Identify which cell holds the provided text, then report its (X, Y) central coordinate. 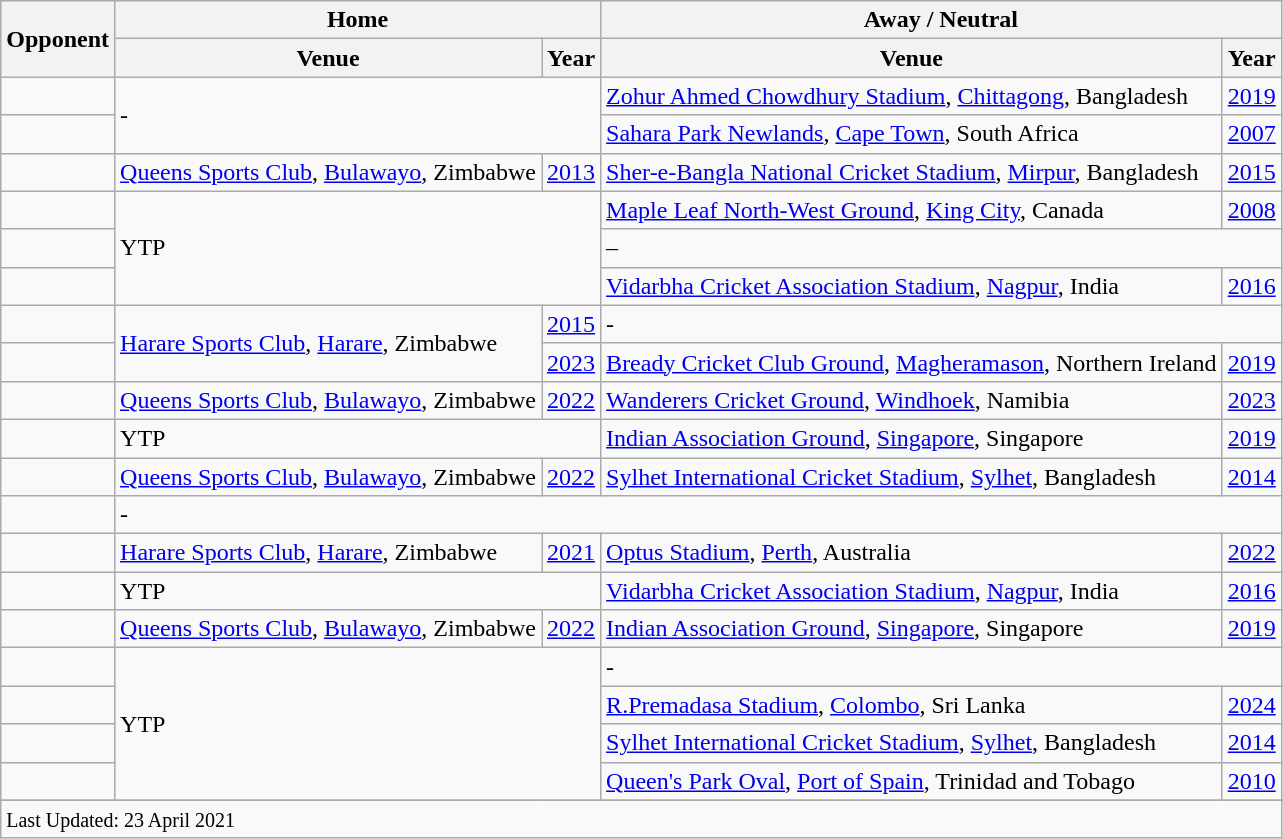
2013 (572, 172)
Home (358, 20)
– (942, 248)
Sher-e-Bangla National Cricket Stadium, Mirpur, Bangladesh (912, 172)
Optus Stadium, Perth, Australia (912, 553)
Opponent (58, 39)
Maple Leaf North-West Ground, King City, Canada (912, 210)
Bready Cricket Club Ground, Magheramason, Northern Ireland (912, 362)
Sahara Park Newlands, Cape Town, South Africa (912, 134)
2010 (1252, 781)
2021 (572, 553)
Last Updated: 23 April 2021 (641, 819)
2008 (1252, 210)
Zohur Ahmed Chowdhury Stadium, Chittagong, Bangladesh (912, 96)
Wanderers Cricket Ground, Windhoek, Namibia (912, 400)
R.Premadasa Stadium, Colombo, Sri Lanka (912, 705)
Queen's Park Oval, Port of Spain, Trinidad and Tobago (912, 781)
2024 (1252, 705)
Away / Neutral (942, 20)
2007 (1252, 134)
